Identify which cell holds the provided text, then report its (x, y) central coordinate. 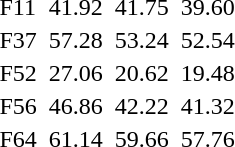
20.62 (142, 73)
42.22 (142, 106)
53.24 (142, 40)
46.86 (76, 106)
57.28 (76, 40)
27.06 (76, 73)
